Scan for the cell matching the given text and deliver its [x, y] coordinate at center. 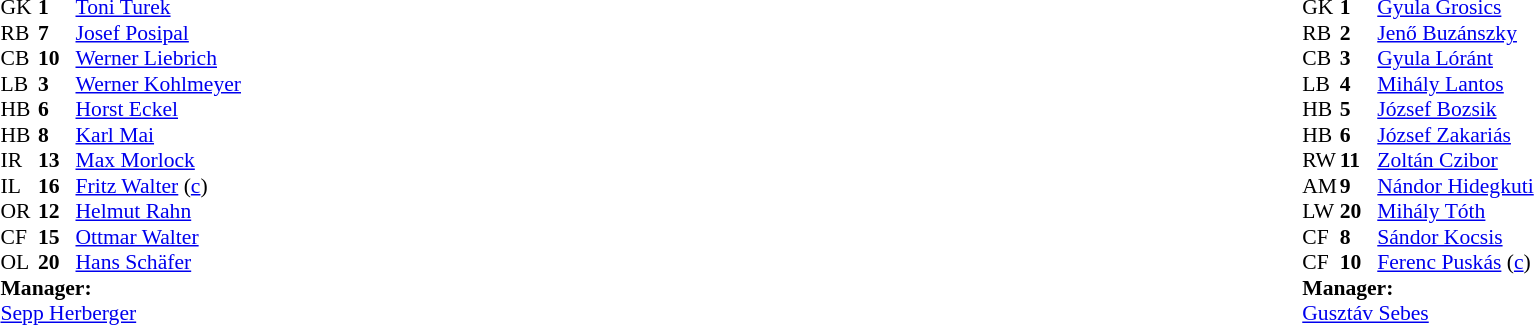
AM [1321, 186]
Karl Mai [158, 135]
Sándor Kocsis [1455, 237]
16 [57, 186]
József Bozsik [1455, 109]
OL [19, 263]
Horst Eckel [158, 109]
Fritz Walter (c) [158, 186]
Werner Liebrich [158, 59]
József Zakariás [1455, 135]
OR [19, 211]
13 [57, 161]
Nándor Hidegkuti [1455, 186]
RW [1321, 161]
Ferenc Puskás (c) [1455, 263]
11 [1359, 161]
7 [57, 33]
2 [1359, 33]
Jenő Buzánszky [1455, 33]
IR [19, 161]
Helmut Rahn [158, 211]
4 [1359, 84]
5 [1359, 109]
15 [57, 237]
Josef Posipal [158, 33]
Mihály Lantos [1455, 84]
Werner Kohlmeyer [158, 84]
Zoltán Czibor [1455, 161]
IL [19, 186]
LW [1321, 211]
Mihály Tóth [1455, 211]
Hans Schäfer [158, 263]
Max Morlock [158, 161]
Gyula Lóránt [1455, 59]
Ottmar Walter [158, 237]
9 [1359, 186]
12 [57, 211]
